Identify which cell holds the provided text, then report its (x, y) central coordinate. 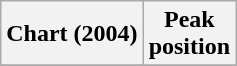
Peakposition (189, 34)
Chart (2004) (72, 34)
